Search for the cell housing the specified text and yield its (X, Y) center coordinate. 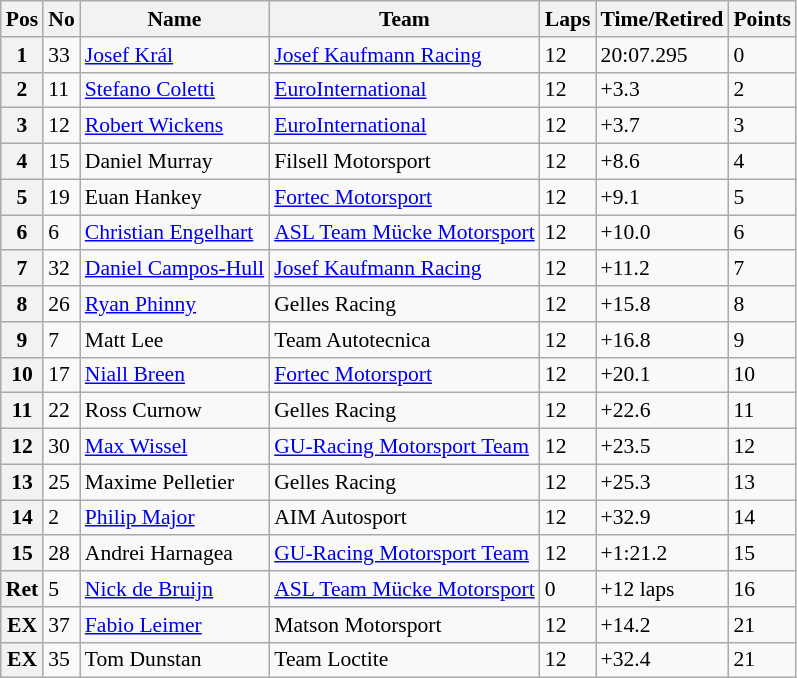
AIM Autosport (404, 518)
16 (762, 589)
+14.2 (662, 625)
Team Autotecnica (404, 340)
17 (62, 375)
+32.4 (662, 660)
Andrei Harnagea (174, 554)
Daniel Murray (174, 162)
Team (404, 19)
+8.6 (662, 162)
+11.2 (662, 269)
35 (62, 660)
+9.1 (662, 197)
+10.0 (662, 233)
+32.9 (662, 518)
Max Wissel (174, 447)
Laps (568, 19)
No (62, 19)
+22.6 (662, 411)
25 (62, 482)
37 (62, 625)
20:07.295 (662, 55)
32 (62, 269)
Nick de Bruijn (174, 589)
1 (22, 55)
Time/Retired (662, 19)
Robert Wickens (174, 126)
30 (62, 447)
+23.5 (662, 447)
Fabio Leimer (174, 625)
Josef Král (174, 55)
+15.8 (662, 304)
Euan Hankey (174, 197)
Name (174, 19)
Daniel Campos-Hull (174, 269)
Filsell Motorsport (404, 162)
Stefano Coletti (174, 90)
Niall Breen (174, 375)
22 (62, 411)
+12 laps (662, 589)
Matson Motorsport (404, 625)
33 (62, 55)
Ret (22, 589)
+16.8 (662, 340)
+3.7 (662, 126)
Team Loctite (404, 660)
26 (62, 304)
+20.1 (662, 375)
+3.3 (662, 90)
19 (62, 197)
Matt Lee (174, 340)
Tom Dunstan (174, 660)
+1:21.2 (662, 554)
Ryan Phinny (174, 304)
Christian Engelhart (174, 233)
Philip Major (174, 518)
28 (62, 554)
+25.3 (662, 482)
Points (762, 19)
Ross Curnow (174, 411)
Pos (22, 19)
Maxime Pelletier (174, 482)
